Extract the (X, Y) coordinate from the center of the cell holding the provided text.  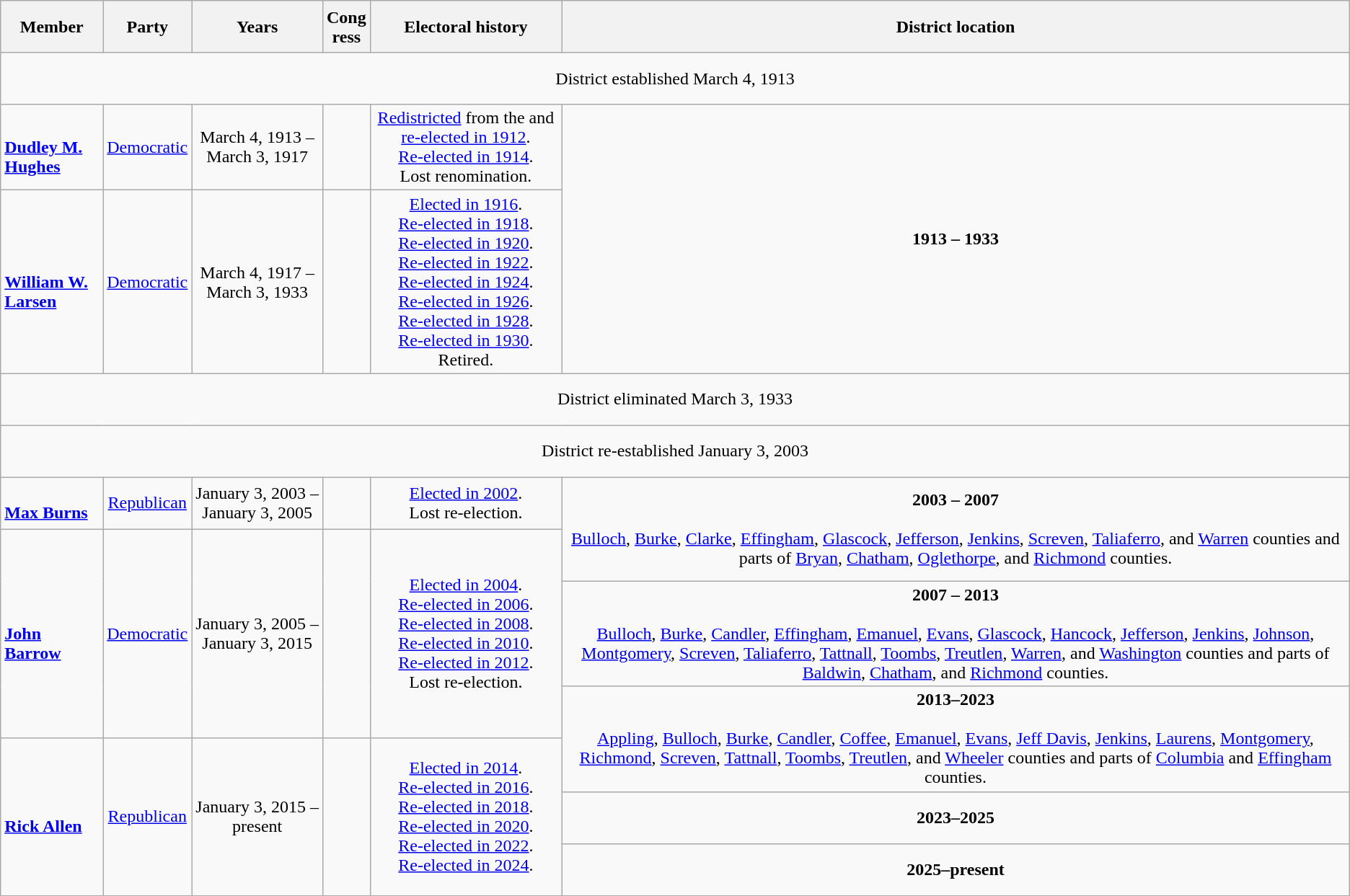
Dudley M. Hughes (52, 147)
District re-established January 3, 2003 (675, 451)
Years (257, 27)
District established March 4, 1913 (675, 79)
Elected in 2002.Lost re-election. (466, 503)
Elected in 2004.Re-elected in 2006.Re-elected in 2008.Re-elected in 2010.Re-elected in 2012.Lost re-election. (466, 634)
1913 – 1933 (956, 239)
March 4, 1913 –March 3, 1917 (257, 147)
Elected in 2014.Re-elected in 2016.Re-elected in 2018.Re-elected in 2020.Re-elected in 2022.Re-elected in 2024. (466, 817)
2023–2025 (956, 817)
January 3, 2005 –January 3, 2015 (257, 634)
Max Burns (52, 503)
Redistricted from the and re-elected in 1912.Re-elected in 1914.Lost renomination. (466, 147)
2025–present (956, 869)
William W. Larsen (52, 282)
Member (52, 27)
January 3, 2003 –January 3, 2005 (257, 503)
March 4, 1917 –March 3, 1933 (257, 282)
District location (956, 27)
Electoral history (466, 27)
Rick Allen (52, 817)
Congress (346, 27)
District eliminated March 3, 1933 (675, 399)
John Barrow (52, 634)
Party (147, 27)
January 3, 2015 –present (257, 817)
